Locate the cell with the specified text and output its [x, y] center coordinate. 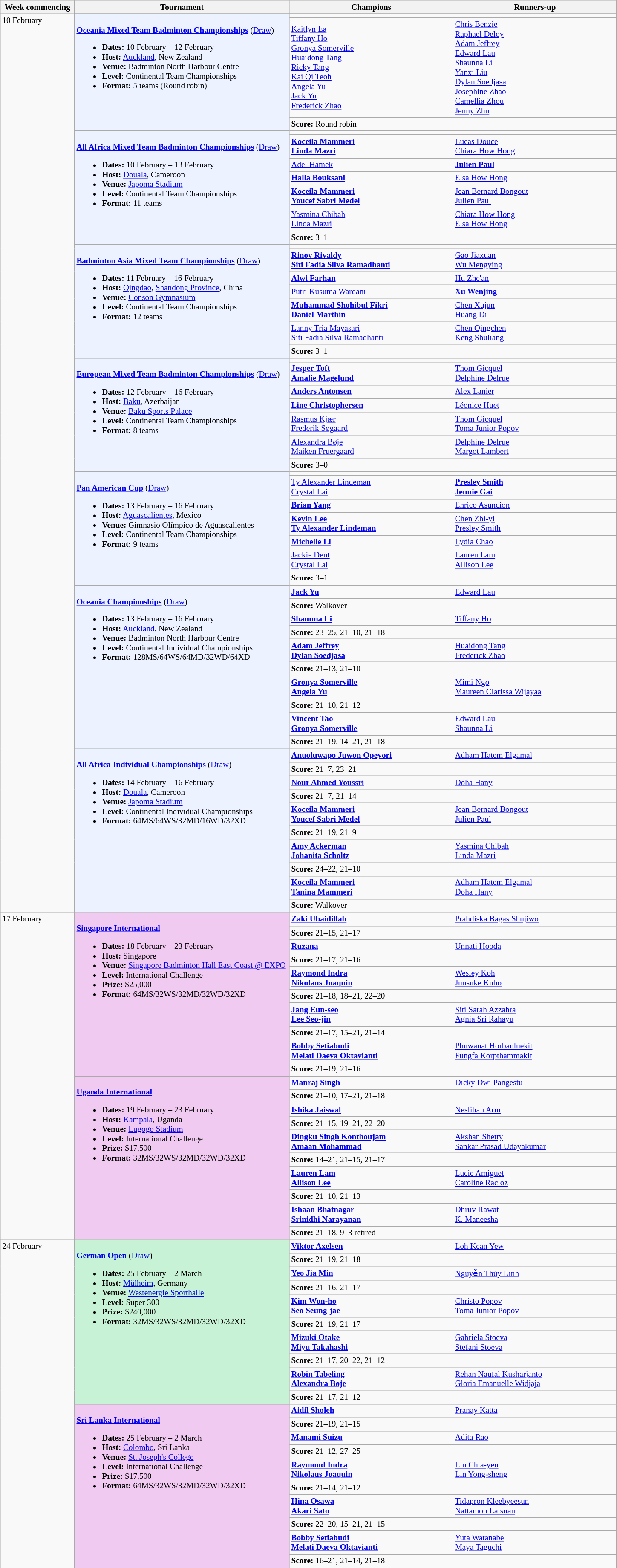
Score: 21–15, 21–17 [453, 933]
Champions [371, 7]
Score: 21–10, 21–12 [453, 706]
Putri Kusuma Wardani [371, 292]
Kaitlyn EaTiffany HoGronya SomervilleHuaidong TangRicky TangKai Qi Teoh Angela YuJack YuFrederick Zhao [371, 67]
Vincent Tao Gronya Somerville [371, 724]
Thom GicquelDelphine Delrue [535, 373]
Week commencing [37, 7]
Hina Osawa Akari Sato [371, 1506]
Adita Rao [535, 1438]
Unnati Hooda [535, 946]
Siti Sarah Azzahra Agnia Sri Rahayu [535, 1014]
Chiara How HongElsa How Hong [535, 219]
Huaidong Tang Frederick Zhao [535, 651]
Anders Antonsen [371, 392]
Koceila MammeriYoucef Sabri Medel [371, 196]
Score: 21–19, 21–16 [453, 1069]
Score: 16–21, 21–14, 21–18 [453, 1561]
Alwi Farhan [371, 278]
Chen QingchenKeng Shuliang [535, 333]
Score: 21–17, 21–12 [453, 1397]
Jackie DentCrystal Lai [371, 560]
Manraj Singh [371, 1083]
Ishaan Bhatnagar Srinidhi Narayanan [371, 1215]
Anuoluwapo Juwon Opeyori [371, 756]
Loh Kean Yew [535, 1247]
10 February [37, 463]
Gabriela Stoeva Stefani Stoeva [535, 1343]
Score: 21–19, 21–15 [453, 1424]
Line Christophersen [371, 405]
Xu Wenjing [535, 292]
Gao JiaxuanWu Mengying [535, 260]
Koceila Mammeri Youcef Sabri Medel [371, 814]
Lin Chia-yen Lin Yong-sheng [535, 1470]
Edward Lau Shaunna Li [535, 724]
Jack Yu [371, 592]
Score: 21–17, 20–22, 21–12 [453, 1361]
Adham Hatem Elgamal [535, 756]
Alex Lanier [535, 392]
Robin Tabeling Alexandra Bøje [371, 1379]
Dhruv Rawat K. Maneesha [535, 1215]
Amy Ackerman Johanita Scholtz [371, 851]
Jean Bernard Bongout Julien Paul [535, 814]
Manami Suizu [371, 1438]
Score: 21–13, 21–10 [453, 669]
Thom GicquelToma Junior Popov [535, 424]
Chris BenzieRaphael DeloyAdam JeffreyEdward LauShaunna Li Yanxi Liu Dylan SoedjasaJosephine ZhaoCamellia ZhouJenny Zhu [535, 67]
Score: 14–21, 21–15, 21–17 [453, 1160]
Dicky Dwi Pangestu [535, 1083]
Pranay Katta [535, 1411]
Aidil Sholeh [371, 1411]
Brian Yang [371, 505]
Ty Alexander LindemanCrystal Lai [371, 487]
Doha Hany [535, 783]
Ruzana [371, 946]
Muhammad Shohibul FikriDaniel Marthin [371, 310]
Neslihan Arın [535, 1110]
Halla Bouksani [371, 178]
Mizuki Otake Miyu Takahashi [371, 1343]
Koceila MammeriLinda Mazri [371, 146]
Score: 3–0 [453, 465]
Score: 21–14, 21–12 [453, 1488]
Delphine DelrueMargot Lambert [535, 447]
Julien Paul [535, 165]
Enrico Asuncion [535, 505]
Lucas DouceChiara How Hong [535, 146]
Nguyễn Thùy Linh [535, 1273]
Jesper ToftAmalie Magelund [371, 373]
Zaki Ubaidillah [371, 919]
Kim Won-ho Seo Seung-jae [371, 1306]
Lauren Lam Allison Lee [371, 1178]
Score: 21–10, 17–21, 21–18 [453, 1096]
Score: 21–16, 21–17 [453, 1288]
Kevin LeeTy Alexander Lindeman [371, 523]
Score: Round robin [453, 124]
Score: 21–18, 9–3 retired [453, 1233]
Rehan Naufal Kusharjanto Gloria Emanuelle Widjaja [535, 1379]
Rinov RivaldySiti Fadia Silva Ramadhanti [371, 260]
Presley SmithJennie Gai [535, 487]
Edward Lau [535, 592]
Score: 21–18, 18–21, 22–20 [453, 996]
Score: 21–19, 21–17 [453, 1324]
Tidapron Kleebyeesun Nattamon Laisuan [535, 1506]
Prahdiska Bagas Shujiwo [535, 919]
Score: 22–20, 15–21, 21–15 [453, 1525]
Score: 21–15, 19–21, 22–20 [453, 1123]
Yasmina Chibah Linda Mazri [535, 851]
Jean Bernard BongoutJulien Paul [535, 196]
Mimi Ngo Maureen Clarissa Wijayaa [535, 687]
Score: 21–12, 27–25 [453, 1451]
Ishika Jaiswal [371, 1110]
Tournament [182, 7]
Léonice Huet [535, 405]
Adam Jeffrey Dylan Soedjasa [371, 651]
Michelle Li [371, 542]
Score: 21–7, 23–21 [453, 769]
Christo Popov Toma Junior Popov [535, 1306]
Score: 21–7, 21–14 [453, 796]
Dingku Singh Konthoujam Amaan Mohammad [371, 1141]
Score: 23–25, 21–10, 21–18 [453, 632]
Chen Zhi-yiPresley Smith [535, 523]
Hu Zhe'an [535, 278]
Score: 24–22, 21–10 [453, 869]
Adel Hamek [371, 165]
Koceila Mammeri Tanina Mammeri [371, 887]
Yuta Watanabe Maya Taguchi [535, 1542]
Score: 21–10, 21–13 [453, 1196]
Score: 21–19, 14–21, 21–18 [453, 742]
Gronya Somerville Angela Yu [371, 687]
Elsa How Hong [535, 178]
Shaunna Li [371, 619]
Alexandra BøjeMaiken Fruergaard [371, 447]
Yeo Jia Min [371, 1273]
Tiffany Ho [535, 619]
24 February [37, 1404]
Score: 21–17, 15–21, 21–14 [453, 1033]
Score: 21–19, 21–9 [453, 833]
Phuwanat Horbanluekit Fungfa Korpthammakit [535, 1051]
Jang Eun-seo Lee Seo-jin [371, 1014]
Akshan Shetty Sankar Prasad Udayakumar [535, 1141]
Lanny Tria MayasariSiti Fadia Silva Ramadhanti [371, 333]
Adham Hatem Elgamal Doha Hany [535, 887]
Viktor Axelsen [371, 1247]
Chen XujunHuang Di [535, 310]
Wesley Koh Junsuke Kubo [535, 978]
Yasmina ChibahLinda Mazri [371, 219]
Lauren LamAllison Lee [535, 560]
Nour Ahmed Youssri [371, 783]
Score: 21–17, 21–16 [453, 960]
Score: 21–19, 21–18 [453, 1260]
Lydia Chao [535, 542]
Lucie Amiguet Caroline Racloz [535, 1178]
Runners-up [535, 7]
17 February [37, 1076]
Rasmus KjærFrederik Søgaard [371, 424]
